Output the [x, y] coordinate of the center of the cell containing the given text.  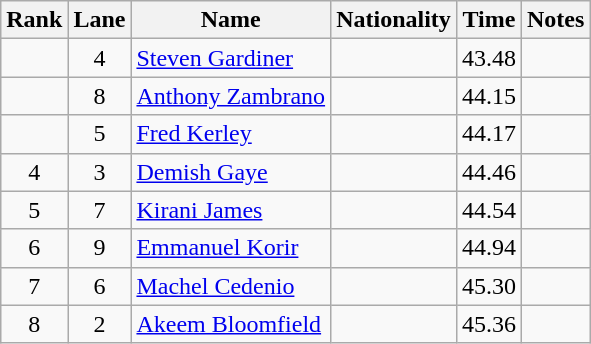
44.17 [488, 134]
Name [231, 20]
Fred Kerley [231, 134]
Akeem Bloomfield [231, 324]
44.46 [488, 172]
Lane [100, 20]
Time [488, 20]
Emmanuel Korir [231, 248]
45.36 [488, 324]
3 [100, 172]
Rank [34, 20]
Steven Gardiner [231, 58]
Machel Cedenio [231, 286]
43.48 [488, 58]
44.54 [488, 210]
45.30 [488, 286]
Nationality [394, 20]
Kirani James [231, 210]
Demish Gaye [231, 172]
44.15 [488, 96]
Notes [555, 20]
44.94 [488, 248]
2 [100, 324]
Anthony Zambrano [231, 96]
9 [100, 248]
